Find where the given text appears and provide that cell's center as (x, y) coordinate. 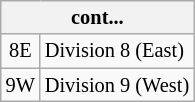
8E (20, 51)
Division 8 (East) (117, 51)
9W (20, 85)
cont... (98, 17)
Division 9 (West) (117, 85)
